For the text-containing cell, return its midpoint in (X, Y) coordinate format. 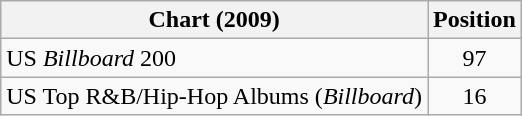
US Top R&B/Hip-Hop Albums (Billboard) (214, 96)
97 (475, 58)
16 (475, 96)
Chart (2009) (214, 20)
US Billboard 200 (214, 58)
Position (475, 20)
